Search for the cell housing the specified text and yield its [X, Y] center coordinate. 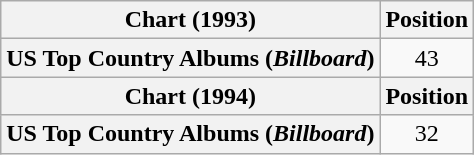
Chart (1993) [190, 20]
43 [427, 58]
32 [427, 134]
Chart (1994) [190, 96]
